Detect which cell encompasses the target text, then output its (X, Y) center coordinate. 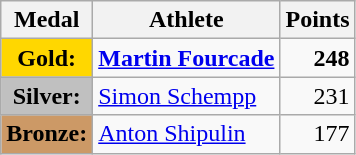
248 (318, 58)
Gold: (47, 58)
Silver: (47, 96)
Points (318, 20)
231 (318, 96)
Simon Schempp (186, 96)
Anton Shipulin (186, 134)
Athlete (186, 20)
Bronze: (47, 134)
Martin Fourcade (186, 58)
Medal (47, 20)
177 (318, 134)
